Provide the [X, Y] coordinate of the cell's center where the given text is located.  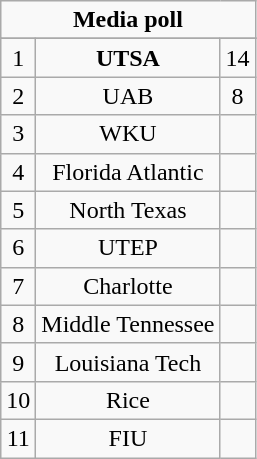
5 [18, 210]
FIU [128, 438]
2 [18, 96]
Middle Tennessee [128, 324]
4 [18, 172]
Florida Atlantic [128, 172]
3 [18, 134]
UAB [128, 96]
7 [18, 286]
UTEP [128, 248]
Louisiana Tech [128, 362]
WKU [128, 134]
Rice [128, 400]
11 [18, 438]
14 [238, 58]
Charlotte [128, 286]
Media poll [128, 20]
UTSA [128, 58]
10 [18, 400]
6 [18, 248]
9 [18, 362]
North Texas [128, 210]
1 [18, 58]
